Find where the given text appears and provide that cell's center as (x, y) coordinate. 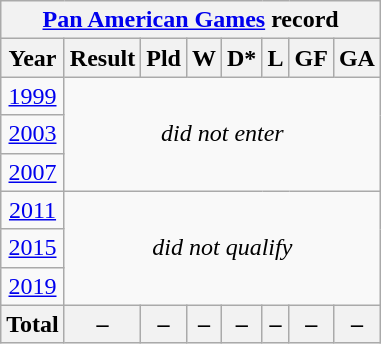
Pld (164, 58)
W (204, 58)
2011 (33, 210)
GF (311, 58)
Year (33, 58)
D* (242, 58)
GA (356, 58)
2007 (33, 172)
Total (33, 324)
did not qualify (222, 248)
2019 (33, 286)
Result (102, 58)
2015 (33, 248)
Pan American Games record (191, 20)
did not enter (222, 134)
2003 (33, 134)
1999 (33, 96)
L (276, 58)
